Return [X, Y] of the center of cell containing provided text 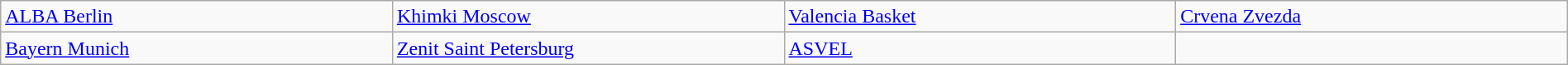
Khimki Moscow [588, 17]
Valencia Basket [980, 17]
ASVEL [980, 48]
Zenit Saint Petersburg [588, 48]
Bayern Munich [197, 48]
Crvena Zvezda [1372, 17]
ALBA Berlin [197, 17]
